Extract the (x, y) coordinate from the center of the cell holding the provided text.  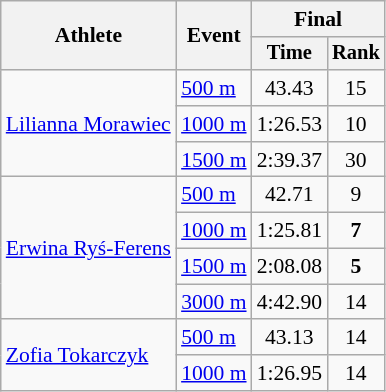
15 (356, 88)
3000 m (214, 302)
2:08.08 (290, 267)
1:26.53 (290, 124)
42.71 (290, 195)
4:42.90 (290, 302)
9 (356, 195)
1:25.81 (290, 231)
10 (356, 124)
Event (214, 36)
Rank (356, 54)
Zofia Tokarczyk (88, 356)
Time (290, 54)
30 (356, 160)
5 (356, 267)
2:39.37 (290, 160)
Lilianna Morawiec (88, 124)
Athlete (88, 36)
1:26.95 (290, 373)
Erwina Ryś-Ferens (88, 248)
43.13 (290, 338)
7 (356, 231)
Final (318, 19)
43.43 (290, 88)
